For the text-containing cell, return its midpoint in (x, y) coordinate format. 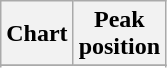
Peakposition (119, 34)
Chart (37, 34)
